Extract the (x, y) coordinate from the center of the cell holding the provided text.  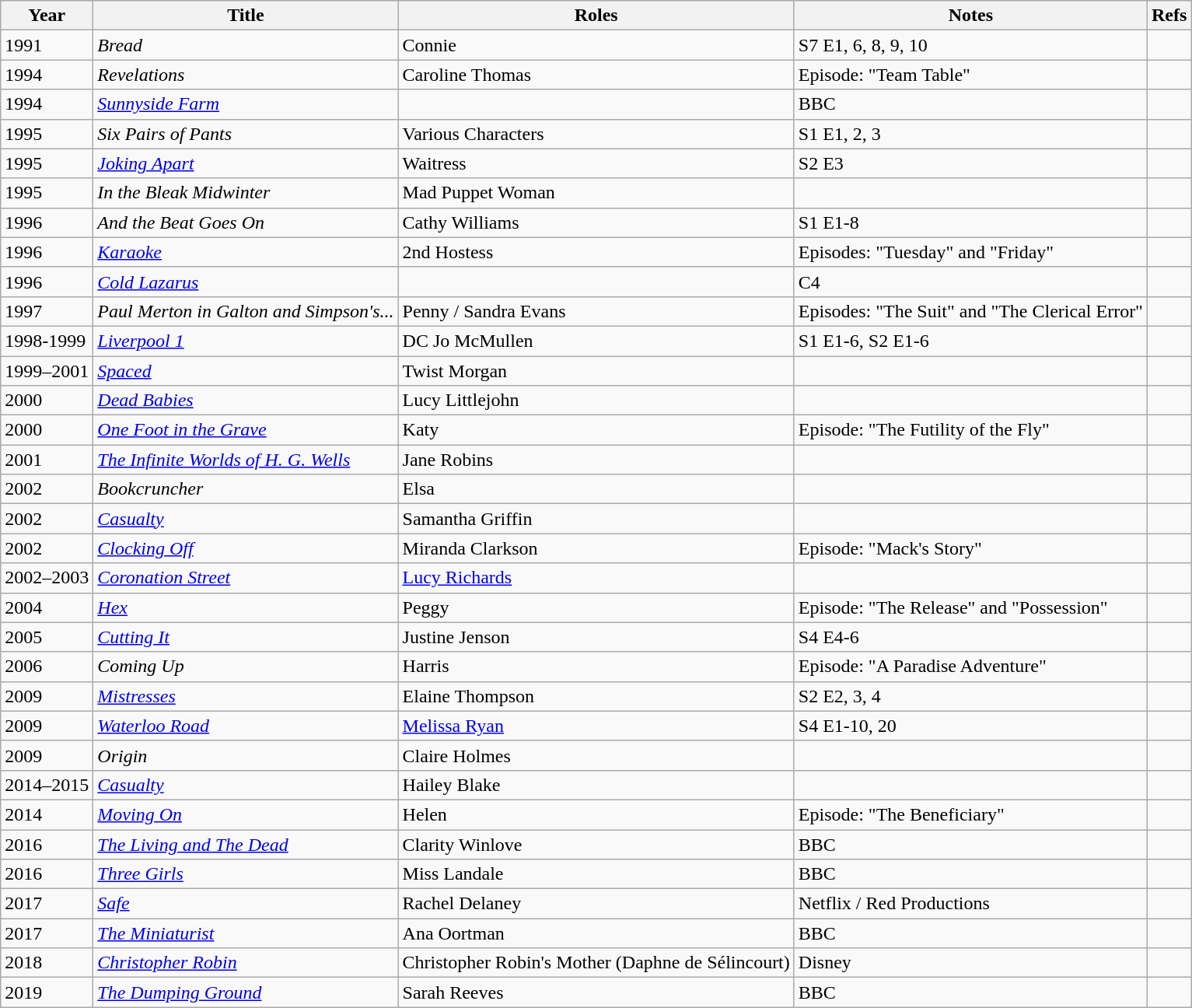
Helen (596, 814)
Cold Lazarus (246, 282)
S1 E1-8 (970, 222)
Episodes: "The Suit" and "The Clerical Error" (970, 311)
2006 (47, 667)
Origin (246, 755)
2018 (47, 963)
2019 (47, 992)
Dead Babies (246, 401)
Sarah Reeves (596, 992)
Disney (970, 963)
Twist Morgan (596, 371)
Episode: "The Futility of the Fly" (970, 430)
The Living and The Dead (246, 844)
Ana Oortman (596, 933)
The Dumping Ground (246, 992)
Elsa (596, 489)
Cutting It (246, 637)
Revelations (246, 75)
Katy (596, 430)
C4 (970, 282)
One Foot in the Grave (246, 430)
Waterloo Road (246, 726)
S2 E2, 3, 4 (970, 696)
Hex (246, 607)
Caroline Thomas (596, 75)
Harris (596, 667)
Episode: "Team Table" (970, 75)
S1 E1, 2, 3 (970, 134)
Episode: "Mack's Story" (970, 548)
S4 E1-10, 20 (970, 726)
Title (246, 16)
The Infinite Worlds of H. G. Wells (246, 460)
Waitress (596, 163)
2004 (47, 607)
Hailey Blake (596, 785)
Peggy (596, 607)
Christopher Robin's Mother (Daphne de Sélincourt) (596, 963)
Connie (596, 45)
2005 (47, 637)
Christopher Robin (246, 963)
Various Characters (596, 134)
Miranda Clarkson (596, 548)
Sunnyside Farm (246, 104)
Karaoke (246, 252)
Jane Robins (596, 460)
Episode: "A Paradise Adventure" (970, 667)
Lucy Richards (596, 578)
2002–2003 (47, 578)
Clarity Winlove (596, 844)
Refs (1169, 16)
Bread (246, 45)
1991 (47, 45)
1998-1999 (47, 341)
Miss Landale (596, 874)
Mistresses (246, 696)
Episode: "The Release" and "Possession" (970, 607)
Rachel Delaney (596, 904)
Claire Holmes (596, 755)
Roles (596, 16)
S4 E4-6 (970, 637)
Melissa Ryan (596, 726)
Safe (246, 904)
And the Beat Goes On (246, 222)
Coming Up (246, 667)
Three Girls (246, 874)
2nd Hostess (596, 252)
Lucy Littlejohn (596, 401)
Penny / Sandra Evans (596, 311)
Notes (970, 16)
S2 E3 (970, 163)
Spaced (246, 371)
Coronation Street (246, 578)
Justine Jenson (596, 637)
1997 (47, 311)
DC Jo McMullen (596, 341)
Episode: "The Beneficiary" (970, 814)
S7 E1, 6, 8, 9, 10 (970, 45)
Elaine Thompson (596, 696)
Netflix / Red Productions (970, 904)
Moving On (246, 814)
The Miniaturist (246, 933)
Episodes: "Tuesday" and "Friday" (970, 252)
Paul Merton in Galton and Simpson's... (246, 311)
S1 E1-6, S2 E1-6 (970, 341)
Mad Puppet Woman (596, 193)
Liverpool 1 (246, 341)
Six Pairs of Pants (246, 134)
2014–2015 (47, 785)
Joking Apart (246, 163)
In the Bleak Midwinter (246, 193)
Clocking Off (246, 548)
Samantha Griffin (596, 519)
2001 (47, 460)
1999–2001 (47, 371)
Cathy Williams (596, 222)
2014 (47, 814)
Bookcruncher (246, 489)
Year (47, 16)
